Determine the [x, y] coordinate at the center of the cell enclosing the given text.  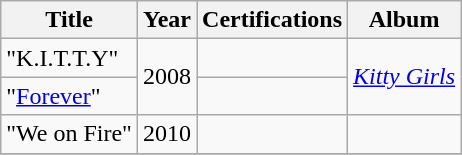
"Forever" [70, 96]
"We on Fire" [70, 134]
Kitty Girls [404, 77]
"K.I.T.T.Y" [70, 58]
Year [166, 20]
Certifications [272, 20]
Album [404, 20]
2008 [166, 77]
2010 [166, 134]
Title [70, 20]
